Determine the (X, Y) coordinate at the center of the cell enclosing the given text.  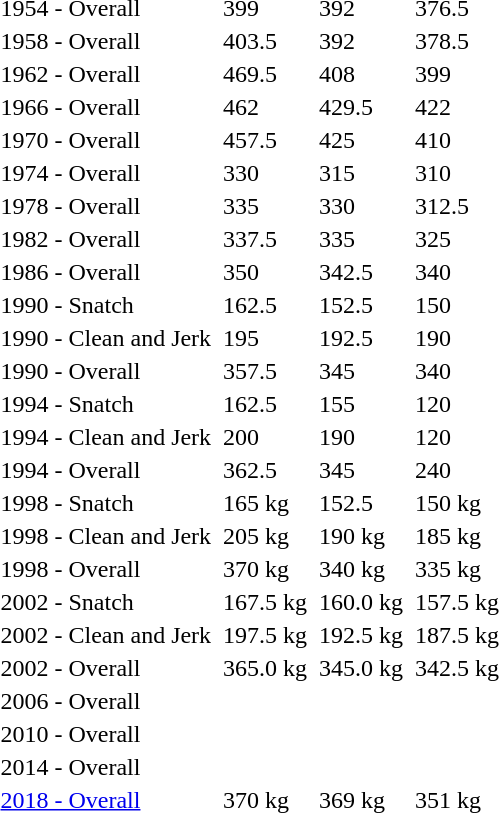
337.5 (266, 239)
365.0 kg (266, 668)
342.5 (362, 272)
160.0 kg (362, 602)
195 (266, 338)
429.5 (362, 107)
167.5 kg (266, 602)
457.5 (266, 140)
392 (362, 41)
362.5 (266, 470)
425 (362, 140)
190 kg (362, 536)
155 (362, 404)
357.5 (266, 371)
315 (362, 173)
350 (266, 272)
469.5 (266, 74)
192.5 kg (362, 635)
370 kg (266, 569)
340 kg (362, 569)
403.5 (266, 41)
192.5 (362, 338)
165 kg (266, 503)
197.5 kg (266, 635)
200 (266, 437)
345.0 kg (362, 668)
190 (362, 437)
462 (266, 107)
408 (362, 74)
205 kg (266, 536)
